Locate the cell with the specified text and output its (x, y) center coordinate. 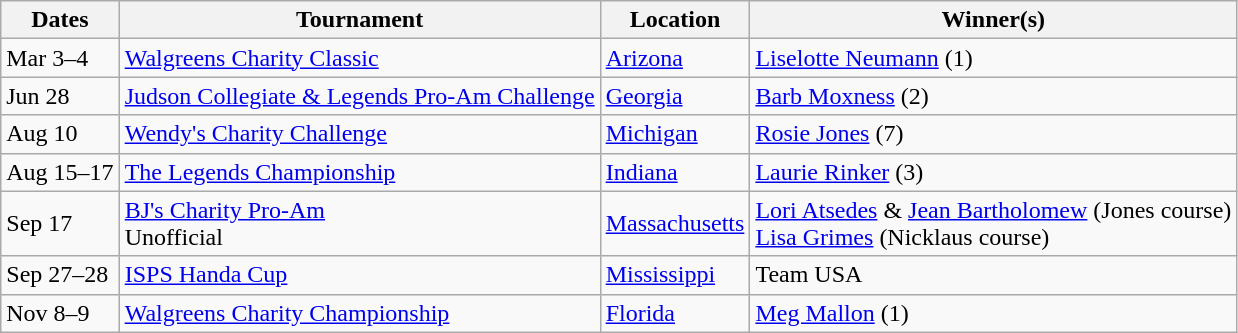
Lori Atsedes & Jean Bartholomew (Jones course) Lisa Grimes (Nicklaus course) (994, 224)
Michigan (675, 134)
Rosie Jones (7) (994, 134)
Nov 8–9 (60, 313)
Arizona (675, 58)
Location (675, 20)
Team USA (994, 275)
Jun 28 (60, 96)
Wendy's Charity Challenge (360, 134)
Barb Moxness (2) (994, 96)
Laurie Rinker (3) (994, 172)
Meg Mallon (1) (994, 313)
Dates (60, 20)
The Legends Championship (360, 172)
Aug 10 (60, 134)
Indiana (675, 172)
Winner(s) (994, 20)
BJ's Charity Pro-AmUnofficial (360, 224)
Georgia (675, 96)
Walgreens Charity Championship (360, 313)
Florida (675, 313)
Sep 17 (60, 224)
Sep 27–28 (60, 275)
Mar 3–4 (60, 58)
ISPS Handa Cup (360, 275)
Judson Collegiate & Legends Pro-Am Challenge (360, 96)
Walgreens Charity Classic (360, 58)
Mississippi (675, 275)
Liselotte Neumann (1) (994, 58)
Tournament (360, 20)
Aug 15–17 (60, 172)
Massachusetts (675, 224)
